Return (X, Y) of the center of cell containing provided text 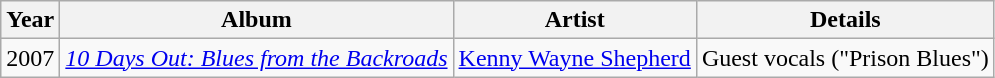
Guest vocals ("Prison Blues") (845, 58)
Kenny Wayne Shepherd (574, 58)
Year (30, 20)
Artist (574, 20)
Details (845, 20)
10 Days Out: Blues from the Backroads (256, 58)
Album (256, 20)
2007 (30, 58)
